Find where the given text appears and provide that cell's center as (x, y) coordinate. 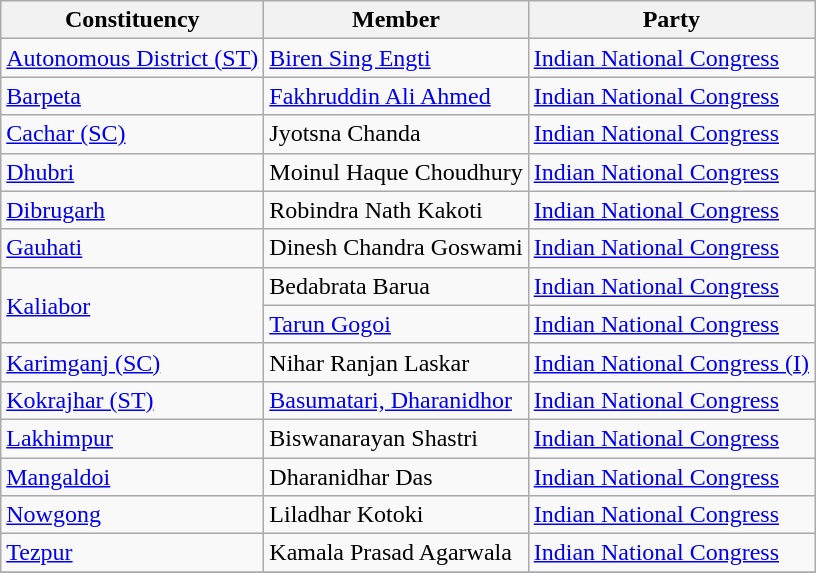
Dhubri (132, 172)
Cachar (SC) (132, 134)
Bedabrata Barua (396, 286)
Jyotsna Chanda (396, 134)
Liladhar Kotoki (396, 515)
Barpeta (132, 96)
Party (671, 20)
Dharanidhar Das (396, 477)
Basumatari, Dharanidhor (396, 400)
Member (396, 20)
Tarun Gogoi (396, 324)
Tezpur (132, 553)
Kamala Prasad Agarwala (396, 553)
Indian National Congress (I) (671, 362)
Gauhati (132, 248)
Autonomous District (ST) (132, 58)
Nihar Ranjan Laskar (396, 362)
Karimganj (SC) (132, 362)
Biren Sing Engti (396, 58)
Dinesh Chandra Goswami (396, 248)
Robindra Nath Kakoti (396, 210)
Fakhruddin Ali Ahmed (396, 96)
Dibrugarh (132, 210)
Constituency (132, 20)
Biswanarayan Shastri (396, 438)
Kokrajhar (ST) (132, 400)
Nowgong (132, 515)
Lakhimpur (132, 438)
Mangaldoi (132, 477)
Moinul Haque Choudhury (396, 172)
Kaliabor (132, 305)
